Capture the cell that displays the provided text and extract its (x, y) central coordinate. 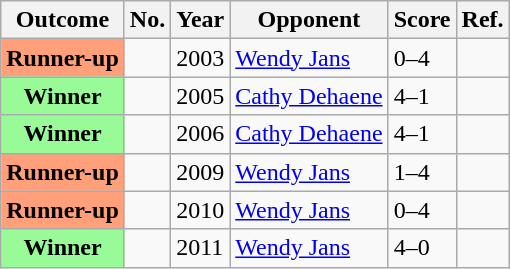
Score (422, 20)
2003 (200, 58)
Opponent (309, 20)
1–4 (422, 172)
Ref. (482, 20)
Outcome (63, 20)
2011 (200, 248)
2009 (200, 172)
2006 (200, 134)
No. (147, 20)
2005 (200, 96)
4–0 (422, 248)
2010 (200, 210)
Year (200, 20)
